For the text-containing cell, return its midpoint in [x, y] coordinate format. 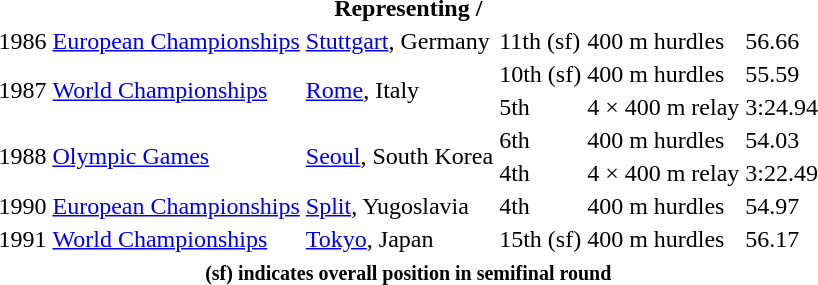
15th (sf) [540, 239]
Tokyo, Japan [399, 239]
10th (sf) [540, 74]
6th [540, 140]
Olympic Games [176, 156]
Stuttgart, Germany [399, 41]
Rome, Italy [399, 90]
Split, Yugoslavia [399, 206]
11th (sf) [540, 41]
5th [540, 107]
Seoul, South Korea [399, 156]
